Pinpoint the cell where the given text exists, returning its [X, Y] midpoint coordinate. 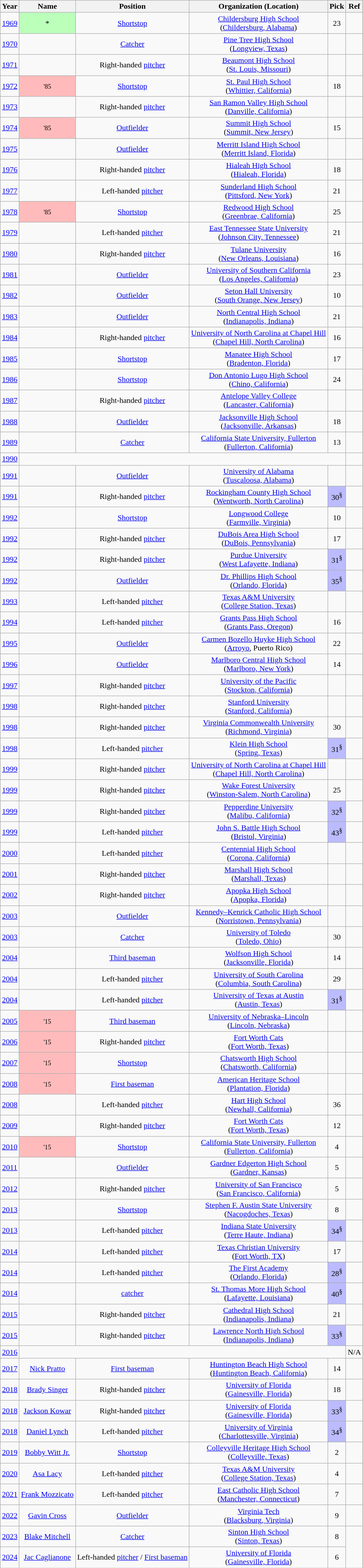
Summit High School(Summit, New Jersey) [259, 128]
Grants Pass High School(Grants Pass, Oregon) [259, 623]
1987 [10, 400]
Gavin Cross [47, 1515]
28§ [337, 1272]
15 [337, 128]
9 [337, 1515]
Indiana State University(Terre Haute, Indiana) [259, 1231]
Tulane University(New Orleans, Louisiana) [259, 253]
35§ [337, 580]
Beaumont High School(St. Louis, Missouri) [259, 65]
Colleyville Heritage High School(Colleyville, Texas) [259, 1452]
University of Texas at Austin(Austin, Texas) [259, 1000]
Merritt Island High School(Merritt Island, Florida) [259, 149]
N/A [354, 1352]
2010 [10, 1147]
2005 [10, 1021]
Ref [354, 6]
2 [337, 1452]
1977 [10, 191]
Marshall High School(Marshall, Texas) [259, 874]
Left-handed pitcher / First baseman [132, 1557]
1979 [10, 233]
Bobby Witt Jr. [47, 1452]
2017 [10, 1368]
Pick [337, 6]
Purdue University(West Lafayette, Indiana) [259, 560]
Don Antonio Lugo High School(Chino, California) [259, 380]
Blake Mitchell [47, 1536]
Dr. Phillips High School(Orlando, Florida) [259, 580]
American Heritage School(Plantation, Florida) [259, 1084]
13 [337, 442]
2009 [10, 1125]
Jac Caglianone [47, 1557]
1973 [10, 107]
2007 [10, 1063]
Cathedral High School(Indianapolis, Indiana) [259, 1314]
12 [337, 1125]
7 [337, 1494]
1986 [10, 380]
1980 [10, 253]
1970 [10, 44]
Redwood High School(Greenbrae, California) [259, 211]
1974 [10, 128]
Jacksonville High School(Jacksonville, Arkansas) [259, 422]
Frank Mozzicato [47, 1494]
Jackson Kowar [47, 1410]
40§ [337, 1294]
1981 [10, 275]
Stephen F. Austin State University(Nacogdoches, Texas) [259, 1209]
Virginia Commonwealth University(Richmond, Virginia) [259, 727]
2006 [10, 1042]
Antelope Valley College(Lancaster, California) [259, 400]
University of San Francisco(San Francisco, California) [259, 1189]
University of Alabama(Tuscaloosa, Alabama) [259, 476]
1996 [10, 665]
Centennial High School(Corona, California) [259, 853]
John S. Battle High School(Bristol, Virginia) [259, 832]
2023 [10, 1536]
Position [132, 6]
43§ [337, 832]
University of Nebraska–Lincoln(Lincoln, Nebraska) [259, 1021]
East Catholic High School(Manchester, Connecticut) [259, 1494]
Asa Lacy [47, 1474]
2022 [10, 1515]
East Tennessee State University(Johnson City, Tennessee) [259, 233]
1995 [10, 643]
Seton Hall University(South Orange, New Jersey) [259, 296]
2024 [10, 1557]
Sunderland High School(Pittsford, New York) [259, 191]
Childersburg High School(Childersburg, Alabama) [259, 23]
1993 [10, 601]
2000 [10, 853]
Carmen Bozello Huyke High School(Arroyo, Puerto Rico) [259, 643]
1994 [10, 623]
2019 [10, 1452]
2016 [10, 1352]
Gardner Edgerton High School(Gardner, Kansas) [259, 1167]
Longwood College(Farmville, Virginia) [259, 518]
Virginia Tech(Blacksburg, Virginia) [259, 1515]
The First Academy(Orlando, Florida) [259, 1272]
University of South Carolina(Columbia, South Carolina) [259, 979]
Chatsworth High School(Chatsworth, California) [259, 1063]
2001 [10, 874]
Hialeah High School(Hialeah, Florida) [259, 170]
Wolfson High School(Jacksonville, Florida) [259, 958]
1984 [10, 338]
Year [10, 6]
University of Virginia(Charlottesville, Virginia) [259, 1432]
Brady Singer [47, 1390]
1969 [10, 23]
St. Paul High School(Whittier, California) [259, 86]
1985 [10, 358]
University of Southern California(Los Angeles, California) [259, 275]
1982 [10, 296]
Manatee High School(Bradenton, Florida) [259, 358]
Kennedy–Kenrick Catholic High School(Norristown, Pennsylvania) [259, 916]
36 [337, 1105]
Organization (Location) [259, 6]
2021 [10, 1494]
6 [337, 1557]
Texas Christian University(Fort Worth, TX) [259, 1251]
Huntington Beach High School(Huntington Beach, California) [259, 1368]
Apopka High School(Apopka, Florida) [259, 895]
Daniel Lynch [47, 1432]
University of Toledo(Toledo, Ohio) [259, 937]
DuBois Area High School(DuBois, Pennsylvania) [259, 538]
1983 [10, 317]
2012 [10, 1189]
1972 [10, 86]
2020 [10, 1474]
Lawrence North High School(Indianapolis, Indiana) [259, 1336]
1989 [10, 442]
San Ramon Valley High School(Danville, California) [259, 107]
Pepperdine University(Malibu, California) [259, 811]
1976 [10, 170]
1978 [10, 211]
Nick Pratto [47, 1368]
Klein High School(Spring, Texas) [259, 748]
Hart High School(Newhall, California) [259, 1105]
1997 [10, 685]
St. Thomas More High School(Lafayette, Louisiana) [259, 1294]
Marlboro Central High School(Marlboro, New York) [259, 665]
Stanford University(Stanford, California) [259, 706]
1975 [10, 149]
North Central High School(Indianapolis, Indiana) [259, 317]
32§ [337, 811]
1988 [10, 422]
22 [337, 643]
Wake Forest University(Winston-Salem, North Carolina) [259, 790]
1971 [10, 65]
29 [337, 979]
1990 [10, 459]
2002 [10, 895]
University of the Pacific(Stockton, California) [259, 685]
Rockingham County High School(Wentworth, North Carolina) [259, 496]
2011 [10, 1167]
24 [337, 380]
Pine Tree High School(Longview, Texas) [259, 44]
* [47, 23]
catcher [132, 1294]
Name [47, 6]
30§ [337, 496]
Sinton High School(Sinton, Texas) [259, 1536]
